Capture the cell that displays the provided text and extract its [x, y] central coordinate. 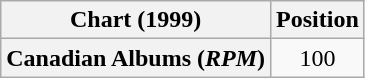
Canadian Albums (RPM) [136, 58]
100 [318, 58]
Chart (1999) [136, 20]
Position [318, 20]
